Scan for the cell matching the given text and deliver its (x, y) coordinate at center. 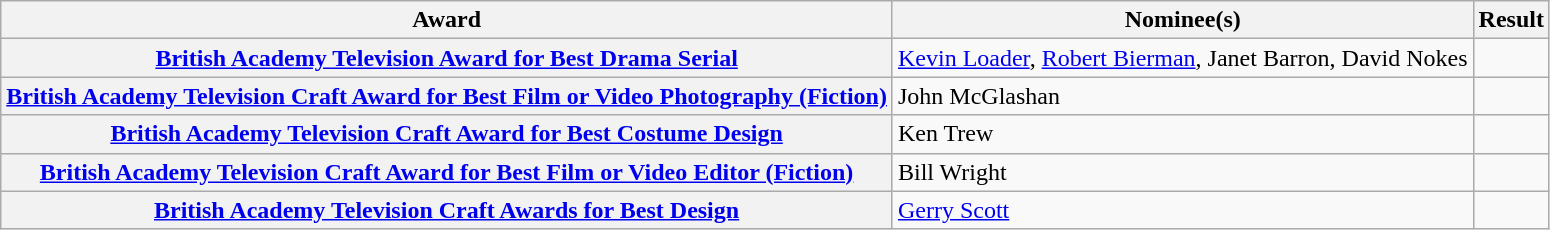
Ken Trew (1182, 134)
Award (447, 20)
John McGlashan (1182, 96)
Bill Wright (1182, 172)
Gerry Scott (1182, 210)
British Academy Television Craft Award for Best Film or Video Editor (Fiction) (447, 172)
British Academy Television Craft Award for Best Costume Design (447, 134)
British Academy Television Award for Best Drama Serial (447, 58)
Kevin Loader, Robert Bierman, Janet Barron, David Nokes (1182, 58)
British Academy Television Craft Award for Best Film or Video Photography (Fiction) (447, 96)
Nominee(s) (1182, 20)
Result (1511, 20)
British Academy Television Craft Awards for Best Design (447, 210)
